Determine the (X, Y) coordinate at the center of the cell enclosing the given text.  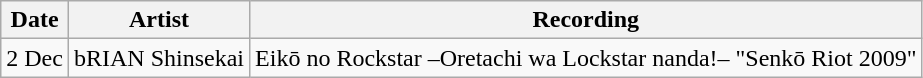
Artist (158, 20)
2 Dec (35, 58)
bRIAN Shinsekai (158, 58)
Eikō no Rockstar –Oretachi wa Lockstar nanda!– "Senkō Riot 2009" (586, 58)
Recording (586, 20)
Date (35, 20)
